Find where the given text appears and provide that cell's center as (x, y) coordinate. 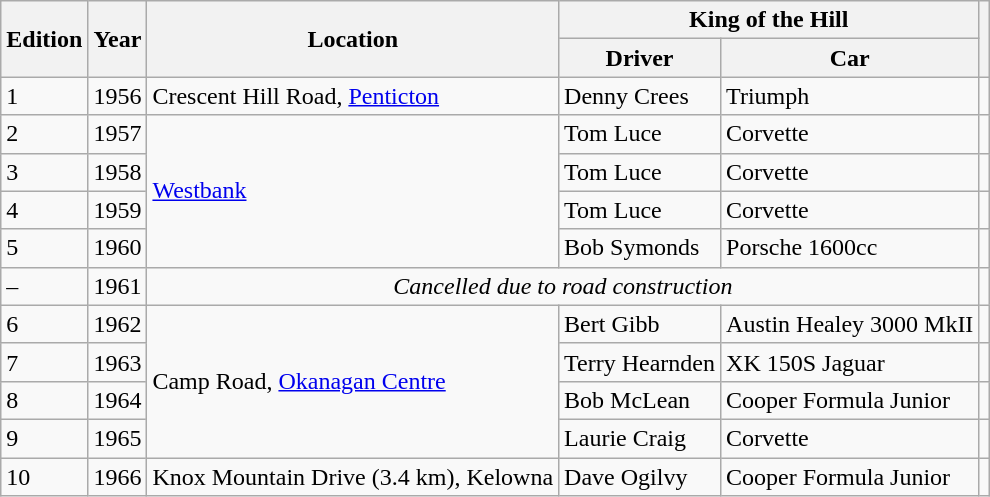
1961 (118, 286)
2 (44, 134)
1964 (118, 400)
1956 (118, 96)
Dave Ogilvy (640, 477)
Bob McLean (640, 400)
1 (44, 96)
Location (353, 39)
10 (44, 477)
Laurie Craig (640, 438)
Denny Crees (640, 96)
1957 (118, 134)
3 (44, 172)
1965 (118, 438)
Year (118, 39)
Knox Mountain Drive (3.4 km), Kelowna (353, 477)
9 (44, 438)
Bob Symonds (640, 248)
Cancelled due to road construction (563, 286)
Terry Hearnden (640, 362)
Crescent Hill Road, Penticton (353, 96)
King of the Hill (769, 20)
Westbank (353, 191)
1958 (118, 172)
1963 (118, 362)
Austin Healey 3000 MkII (850, 324)
– (44, 286)
1960 (118, 248)
7 (44, 362)
1959 (118, 210)
Driver (640, 58)
1962 (118, 324)
1966 (118, 477)
XK 150S Jaguar (850, 362)
Camp Road, Okanagan Centre (353, 381)
6 (44, 324)
Triumph (850, 96)
8 (44, 400)
Car (850, 58)
Porsche 1600cc (850, 248)
Edition (44, 39)
4 (44, 210)
Bert Gibb (640, 324)
5 (44, 248)
